For the text-containing cell, return its midpoint in [x, y] coordinate format. 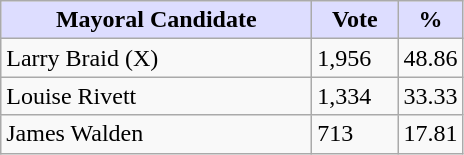
48.86 [430, 58]
Mayoral Candidate [156, 20]
James Walden [156, 134]
17.81 [430, 134]
Larry Braid (X) [156, 58]
% [430, 20]
Louise Rivett [156, 96]
1,334 [355, 96]
1,956 [355, 58]
33.33 [430, 96]
713 [355, 134]
Vote [355, 20]
